Identify which cell holds the provided text, then report its [X, Y] central coordinate. 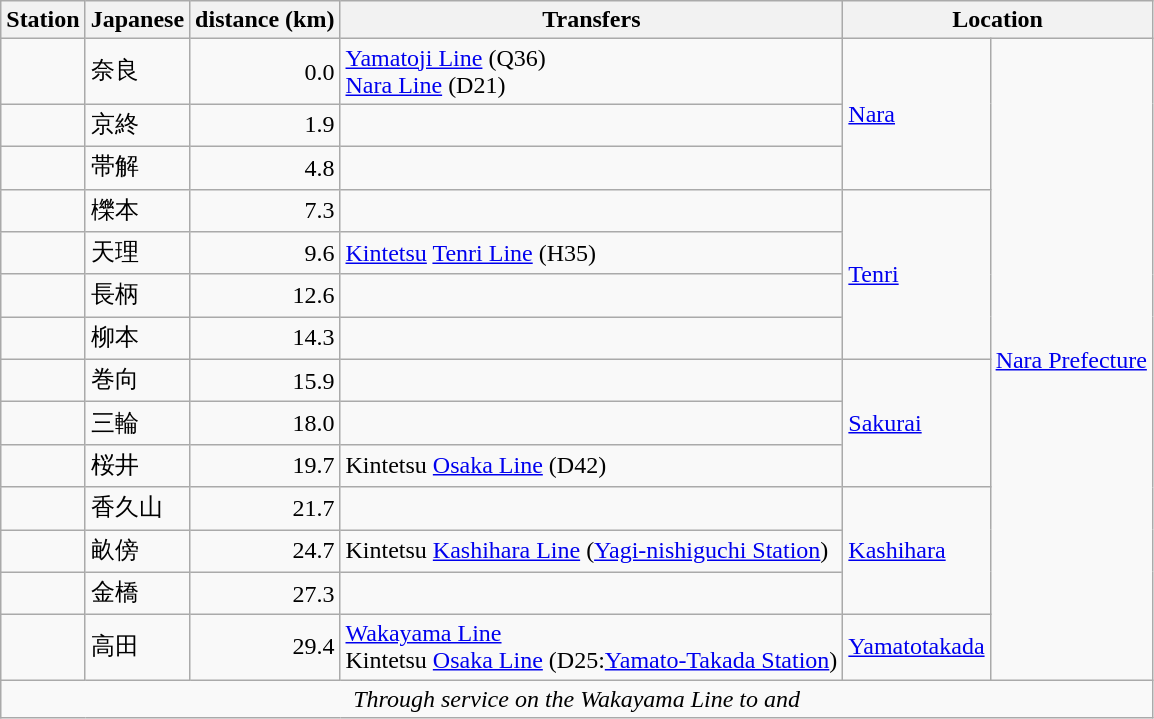
Through service on the Wakayama Line to and [577, 699]
Nara Prefecture [1071, 360]
櫟本 [137, 210]
Sakurai [916, 423]
24.7 [265, 552]
桜井 [137, 466]
帯解 [137, 168]
天理 [137, 254]
長柄 [137, 296]
Wakayama Line Kintetsu Osaka Line (D25:Yamato-Takada Station) [592, 648]
14.3 [265, 338]
奈良 [137, 72]
19.7 [265, 466]
21.7 [265, 508]
巻向 [137, 380]
Japanese [137, 20]
Nara [916, 114]
distance (km) [265, 20]
1.9 [265, 126]
18.0 [265, 424]
7.3 [265, 210]
Kintetsu Tenri Line (H35) [592, 254]
畝傍 [137, 552]
Yamatotakada [916, 648]
Kashihara [916, 551]
三輪 [137, 424]
Tenri [916, 274]
Kintetsu Kashihara Line (Yagi-nishiguchi Station) [592, 552]
15.9 [265, 380]
4.8 [265, 168]
0.0 [265, 72]
Yamatoji Line (Q36) Nara Line (D21) [592, 72]
9.6 [265, 254]
金橋 [137, 594]
12.6 [265, 296]
27.3 [265, 594]
Kintetsu Osaka Line (D42) [592, 466]
京終 [137, 126]
柳本 [137, 338]
高田 [137, 648]
Transfers [592, 20]
29.4 [265, 648]
Location [998, 20]
香久山 [137, 508]
Station [43, 20]
